Extract the (X, Y) coordinate from the center of the cell holding the provided text.  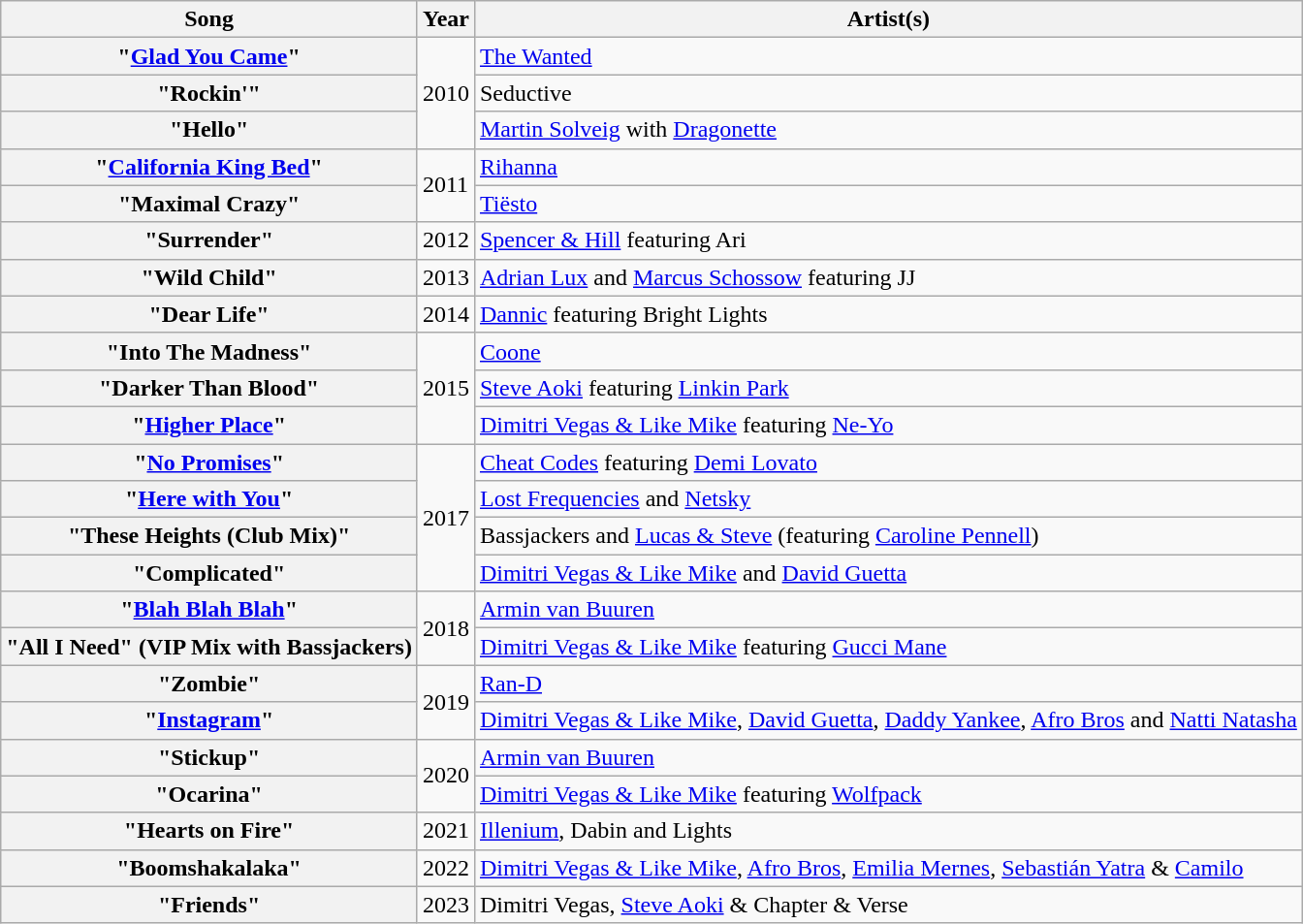
2020 (446, 776)
"Hearts on Fire" (209, 831)
2014 (446, 314)
2023 (446, 905)
2011 (446, 185)
"Into The Madness" (209, 351)
Adrian Lux and Marcus Schossow featuring JJ (888, 277)
Seductive (888, 93)
"California King Bed" (209, 167)
Illenium, Dabin and Lights (888, 831)
"These Heights (Club Mix)" (209, 536)
Dimitri Vegas & Like Mike featuring Gucci Mane (888, 647)
Tiësto (888, 204)
Year (446, 19)
"Hello" (209, 130)
2018 (446, 628)
"Blah Blah Blah" (209, 610)
"Instagram" (209, 720)
Dimitri Vegas & Like Mike featuring Wolfpack (888, 794)
"Friends" (209, 905)
"Complicated" (209, 573)
"Wild Child" (209, 277)
Dimitri Vegas, Steve Aoki & Chapter & Verse (888, 905)
2017 (446, 518)
2013 (446, 277)
2015 (446, 388)
2010 (446, 93)
Martin Solveig with Dragonette (888, 130)
2021 (446, 831)
Dimitri Vegas & Like Mike featuring Ne-Yo (888, 425)
"Glad You Came" (209, 56)
Dimitri Vegas & Like Mike and David Guetta (888, 573)
Spencer & Hill featuring Ari (888, 240)
2012 (446, 240)
Dimitri Vegas & Like Mike, Afro Bros, Emilia Mernes, Sebastián Yatra & Camilo (888, 868)
Ran-D (888, 684)
Steve Aoki featuring Linkin Park (888, 388)
"Dear Life" (209, 314)
Song (209, 19)
"Maximal Crazy" (209, 204)
"Surrender" (209, 240)
"Boomshakalaka" (209, 868)
2022 (446, 868)
Dimitri Vegas & Like Mike, David Guetta, Daddy Yankee, Afro Bros and Natti Natasha (888, 720)
"Darker Than Blood" (209, 388)
"Here with You" (209, 499)
Artist(s) (888, 19)
"Zombie" (209, 684)
"Higher Place" (209, 425)
"Stickup" (209, 757)
"Rockin'" (209, 93)
Cheat Codes featuring Demi Lovato (888, 462)
Dannic featuring Bright Lights (888, 314)
2019 (446, 702)
Coone (888, 351)
Bassjackers and Lucas & Steve (featuring Caroline Pennell) (888, 536)
"No Promises" (209, 462)
"All I Need" (VIP Mix with Bassjackers) (209, 647)
The Wanted (888, 56)
"Ocarina" (209, 794)
Rihanna (888, 167)
Lost Frequencies and Netsky (888, 499)
